Determine the [x, y] coordinate at the center of the cell enclosing the given text.  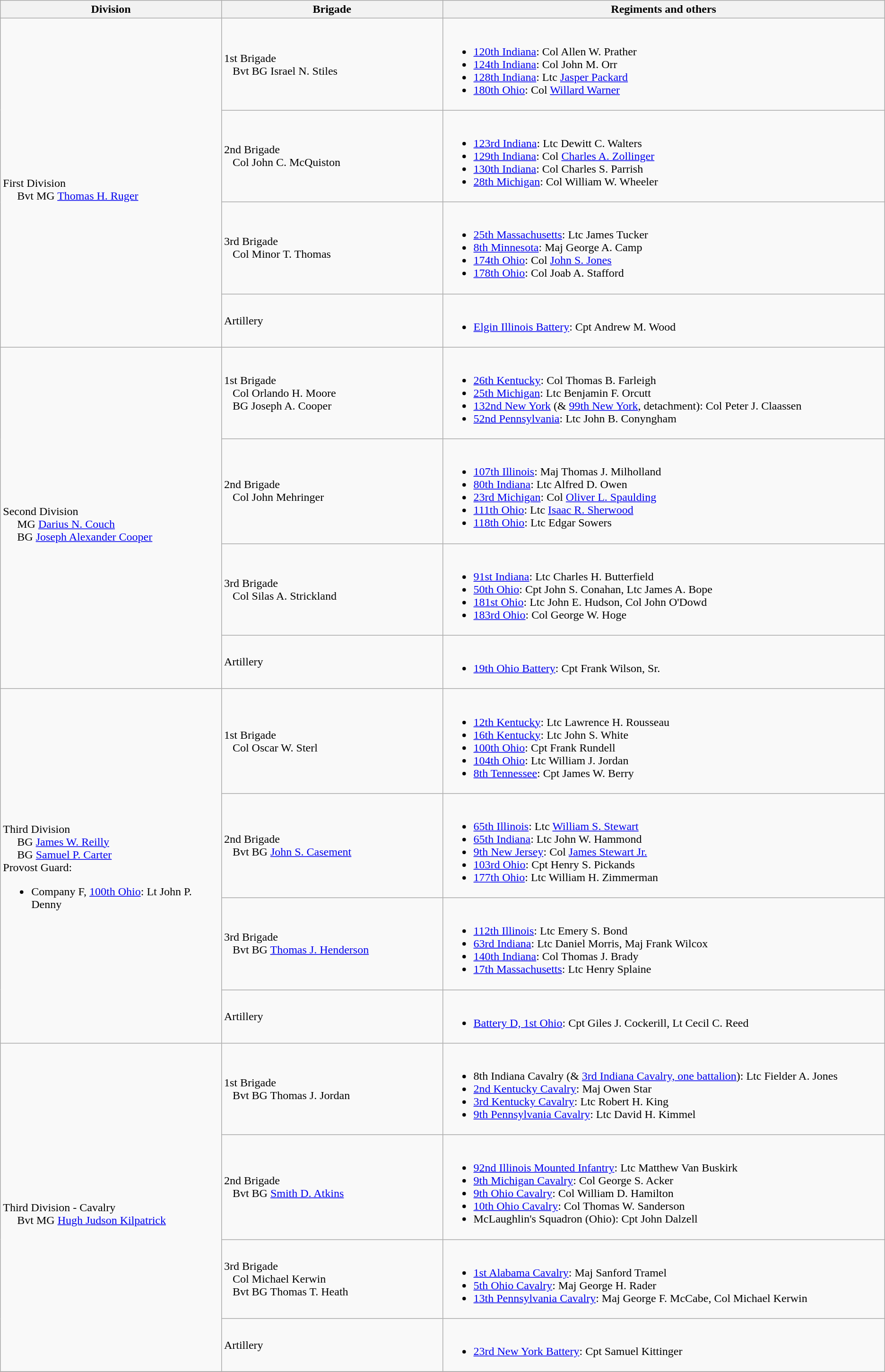
3rd Brigade Bvt BG Thomas J. Henderson [332, 944]
3rd Brigade Col Minor T. Thomas [332, 248]
2nd Brigade Bvt BG John S. Casement [332, 846]
19th Ohio Battery: Cpt Frank Wilson, Sr. [664, 662]
2nd Brigade Bvt BG Smith D. Atkins [332, 1187]
25th Massachusetts: Ltc James Tucker8th Minnesota: Maj George A. Camp174th Ohio: Col John S. Jones178th Ohio: Col Joab A. Stafford [664, 248]
Regiments and others [664, 9]
Battery D, 1st Ohio: Cpt Giles J. Cockerill, Lt Cecil C. Reed [664, 1016]
1st Brigade Col Orlando H. Moore BG Joseph A. Cooper [332, 393]
1st Brigade Col Oscar W. Sterl [332, 741]
Brigade [332, 9]
1st Alabama Cavalry: Maj Sanford Tramel5th Ohio Cavalry: Maj George H. Rader13th Pennsylvania Cavalry: Maj George F. McCabe, Col Michael Kerwin [664, 1279]
3rd Brigade Col Michael Kerwin Bvt BG Thomas T. Heath [332, 1279]
23rd New York Battery: Cpt Samuel Kittinger [664, 1345]
Third Division BG James W. Reilly BG Samuel P. Carter Provost Guard:Company F, 100th Ohio: Lt John P. Denny [111, 865]
1st Brigade Bvt BG Thomas J. Jordan [332, 1089]
1st Brigade Bvt BG Israel N. Stiles [332, 64]
120th Indiana: Col Allen W. Prather124th Indiana: Col John M. Orr128th Indiana: Ltc Jasper Packard180th Ohio: Col Willard Warner [664, 64]
2nd Brigade Col John C. McQuiston [332, 156]
Second Division MG Darius N. Couch BG Joseph Alexander Cooper [111, 518]
Division [111, 9]
2nd Brigade Col John Mehringer [332, 491]
Elgin Illinois Battery: Cpt Andrew M. Wood [664, 321]
First Division Bvt MG Thomas H. Ruger [111, 183]
123rd Indiana: Ltc Dewitt C. Walters129th Indiana: Col Charles A. Zollinger130th Indiana: Col Charles S. Parrish28th Michigan: Col William W. Wheeler [664, 156]
Third Division - Cavalry Bvt MG Hugh Judson Kilpatrick [111, 1208]
3rd Brigade Col Silas A. Strickland [332, 589]
